Pinpoint the cell where the given text exists, returning its [X, Y] midpoint coordinate. 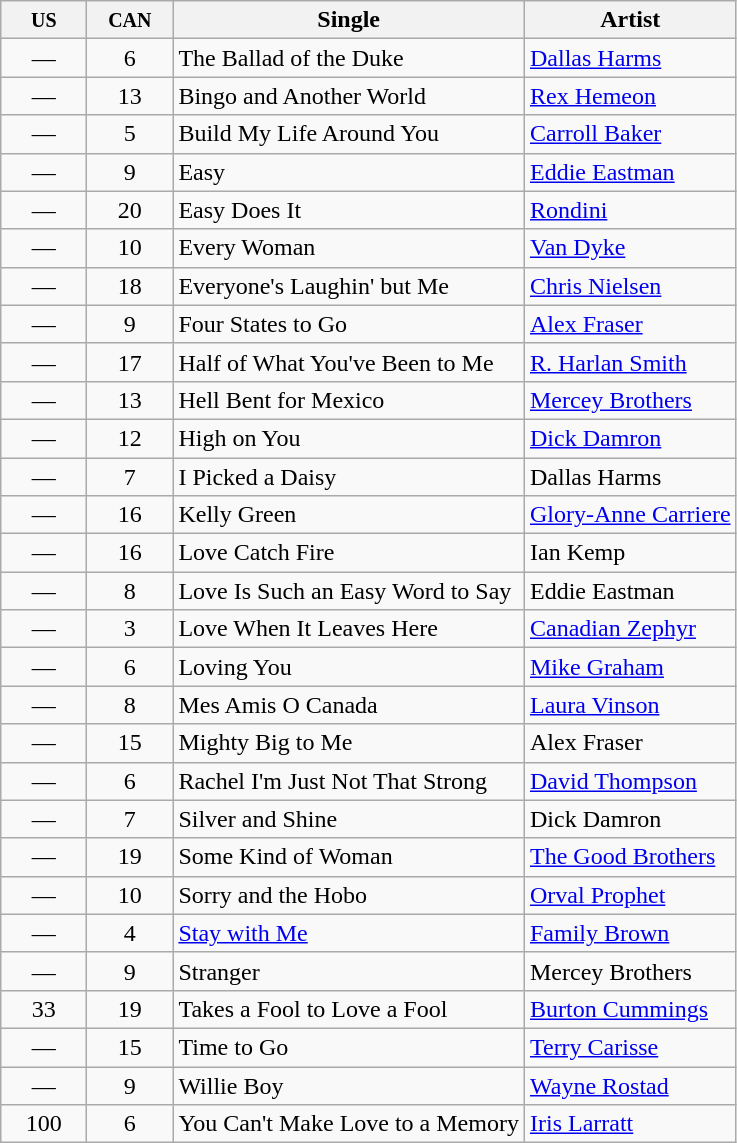
33 [44, 1009]
I Picked a Daisy [349, 477]
12 [130, 438]
Love Is Such an Easy Word to Say [349, 591]
Chris Nielsen [630, 286]
18 [130, 286]
Every Woman [349, 248]
3 [130, 629]
Half of What You've Been to Me [349, 362]
Easy Does It [349, 210]
17 [130, 362]
Some Kind of Woman [349, 857]
Build My Life Around You [349, 134]
Artist [630, 20]
Orval Prophet [630, 895]
Glory-Anne Carriere [630, 515]
David Thompson [630, 781]
Carroll Baker [630, 134]
Bingo and Another World [349, 96]
Love Catch Fire [349, 553]
Loving You [349, 667]
Willie Boy [349, 1085]
Time to Go [349, 1047]
Single [349, 20]
Mighty Big to Me [349, 743]
Stay with Me [349, 933]
Mike Graham [630, 667]
100 [44, 1124]
Hell Bent for Mexico [349, 400]
Wayne Rostad [630, 1085]
Iris Larratt [630, 1124]
Family Brown [630, 933]
CAN [130, 20]
Canadian Zephyr [630, 629]
Love When It Leaves Here [349, 629]
Silver and Shine [349, 819]
Van Dyke [630, 248]
Laura Vinson [630, 705]
Takes a Fool to Love a Fool [349, 1009]
The Ballad of the Duke [349, 58]
Sorry and the Hobo [349, 895]
Easy [349, 172]
Mes Amis O Canada [349, 705]
Rex Hemeon [630, 96]
Rondini [630, 210]
US [44, 20]
Terry Carisse [630, 1047]
High on You [349, 438]
Rachel I'm Just Not That Strong [349, 781]
Burton Cummings [630, 1009]
The Good Brothers [630, 857]
Stranger [349, 971]
Ian Kemp [630, 553]
4 [130, 933]
R. Harlan Smith [630, 362]
Everyone's Laughin' but Me [349, 286]
Four States to Go [349, 324]
20 [130, 210]
Kelly Green [349, 515]
5 [130, 134]
You Can't Make Love to a Memory [349, 1124]
